Output the (x, y) coordinate of the center of the cell containing the given text.  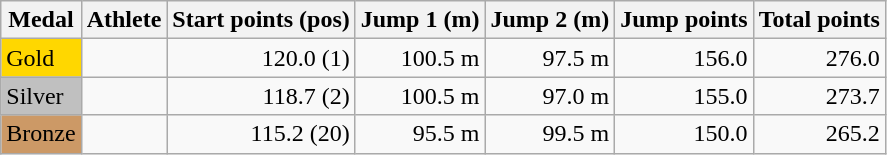
273.7 (819, 96)
Silver (41, 96)
97.0 m (550, 96)
155.0 (684, 96)
265.2 (819, 134)
95.5 m (420, 134)
156.0 (684, 58)
Gold (41, 58)
Start points (pos) (261, 20)
Jump 1 (m) (420, 20)
115.2 (20) (261, 134)
Jump 2 (m) (550, 20)
150.0 (684, 134)
Total points (819, 20)
276.0 (819, 58)
Bronze (41, 134)
99.5 m (550, 134)
97.5 m (550, 58)
Athlete (124, 20)
Medal (41, 20)
118.7 (2) (261, 96)
Jump points (684, 20)
120.0 (1) (261, 58)
